Determine the [X, Y] coordinate at the center of the cell enclosing the given text.  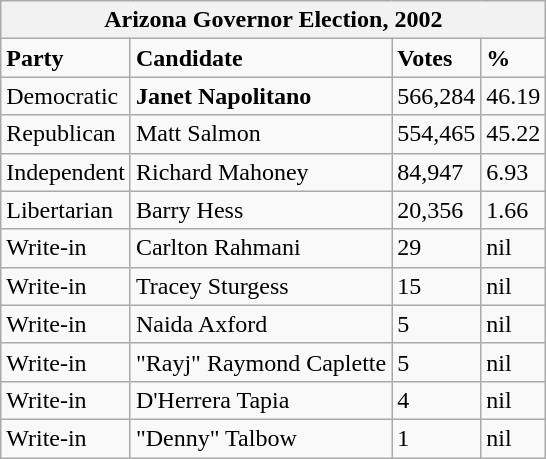
"Denny" Talbow [260, 438]
20,356 [436, 210]
Party [66, 58]
45.22 [514, 134]
46.19 [514, 96]
% [514, 58]
Independent [66, 172]
Barry Hess [260, 210]
15 [436, 286]
Votes [436, 58]
Naida Axford [260, 324]
4 [436, 400]
Tracey Sturgess [260, 286]
84,947 [436, 172]
Janet Napolitano [260, 96]
Republican [66, 134]
554,465 [436, 134]
Matt Salmon [260, 134]
29 [436, 248]
Arizona Governor Election, 2002 [274, 20]
"Rayj" Raymond Caplette [260, 362]
Democratic [66, 96]
D'Herrera Tapia [260, 400]
Libertarian [66, 210]
Richard Mahoney [260, 172]
566,284 [436, 96]
1.66 [514, 210]
Carlton Rahmani [260, 248]
6.93 [514, 172]
1 [436, 438]
Candidate [260, 58]
